Return [X, Y] of the center of cell containing provided text 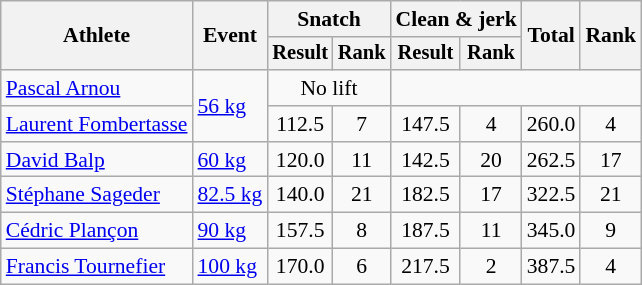
187.5 [426, 231]
170.0 [300, 267]
Clean & jerk [456, 19]
9 [610, 231]
387.5 [552, 267]
6 [362, 267]
Francis Tournefier [97, 267]
217.5 [426, 267]
Cédric Plançon [97, 231]
60 kg [230, 160]
Event [230, 36]
8 [362, 231]
Total [552, 36]
260.0 [552, 124]
7 [362, 124]
262.5 [552, 160]
Athlete [97, 36]
Pascal Arnou [97, 88]
90 kg [230, 231]
20 [490, 160]
82.5 kg [230, 195]
No lift [328, 88]
120.0 [300, 160]
112.5 [300, 124]
182.5 [426, 195]
147.5 [426, 124]
Snatch [328, 19]
157.5 [300, 231]
2 [490, 267]
322.5 [552, 195]
345.0 [552, 231]
140.0 [300, 195]
142.5 [426, 160]
56 kg [230, 106]
Laurent Fombertasse [97, 124]
David Balp [97, 160]
Stéphane Sageder [97, 195]
100 kg [230, 267]
